Search for the cell housing the specified text and yield its [x, y] center coordinate. 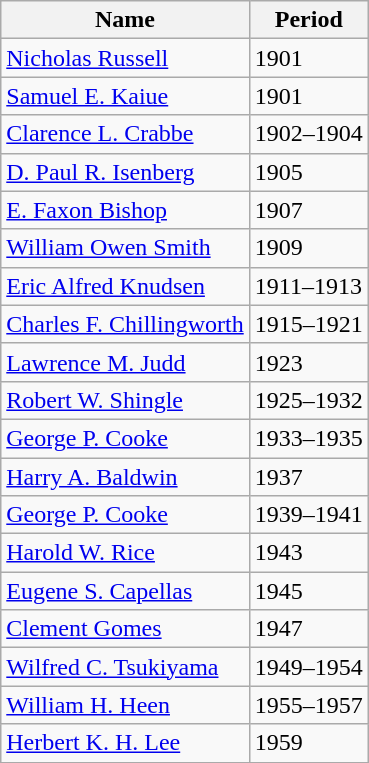
1907 [308, 210]
1949–1954 [308, 667]
Samuel E. Kaiue [125, 96]
1939–1941 [308, 515]
1915–1921 [308, 324]
1933–1935 [308, 438]
Name [125, 20]
D. Paul R. Isenberg [125, 172]
1905 [308, 172]
Harry A. Baldwin [125, 477]
Nicholas Russell [125, 58]
Clarence L. Crabbe [125, 134]
William Owen Smith [125, 248]
1945 [308, 591]
Clement Gomes [125, 629]
1909 [308, 248]
Period [308, 20]
Harold W. Rice [125, 553]
Wilfred C. Tsukiyama [125, 667]
1902–1904 [308, 134]
Lawrence M. Judd [125, 362]
Herbert K. H. Lee [125, 743]
1955–1957 [308, 705]
1943 [308, 553]
E. Faxon Bishop [125, 210]
William H. Heen [125, 705]
1925–1932 [308, 400]
1937 [308, 477]
Eugene S. Capellas [125, 591]
1911–1913 [308, 286]
Robert W. Shingle [125, 400]
1947 [308, 629]
1959 [308, 743]
Charles F. Chillingworth [125, 324]
1923 [308, 362]
Eric Alfred Knudsen [125, 286]
